Output the [x, y] coordinate of the center of the cell containing the given text.  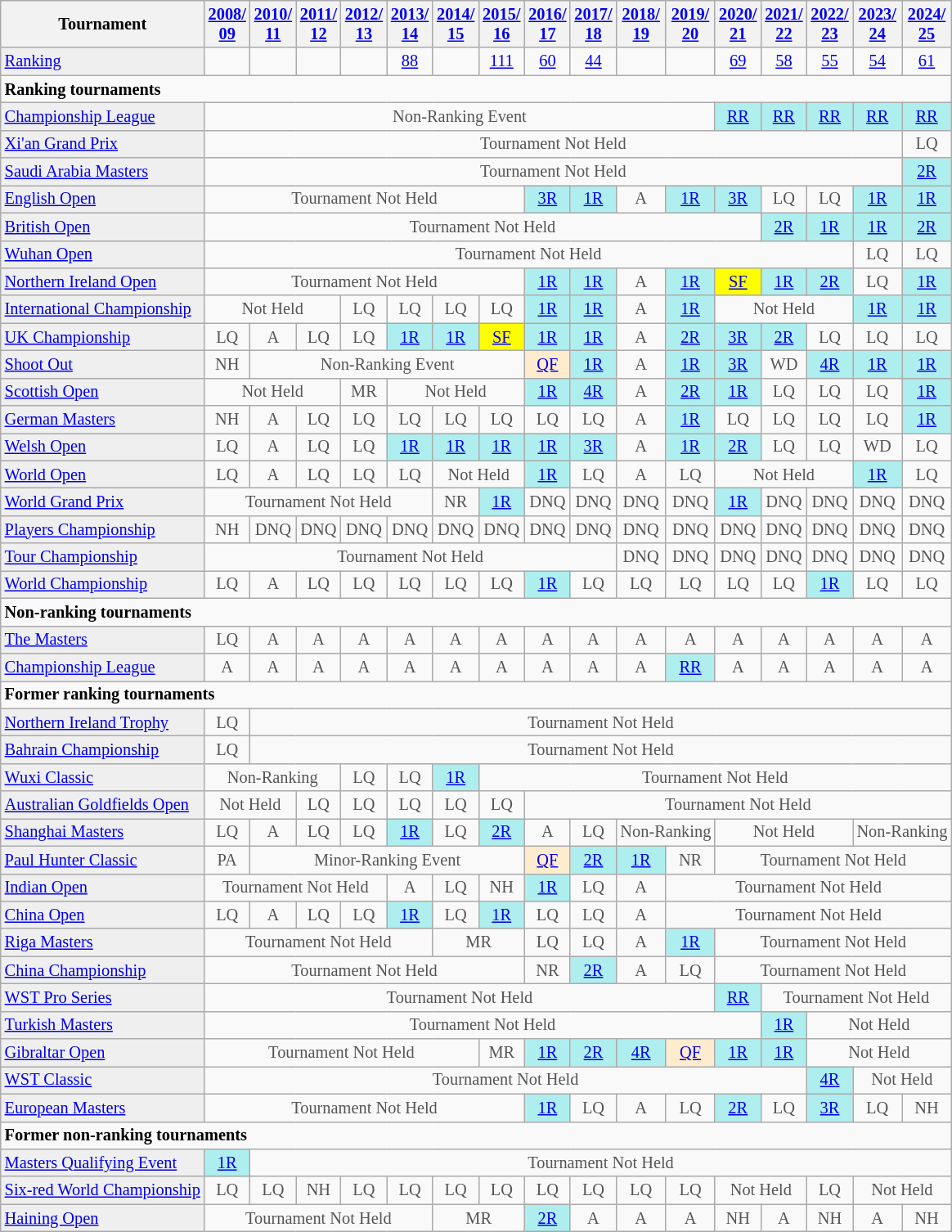
Welsh Open [103, 447]
PA [227, 860]
Minor-Ranking Event [388, 860]
2014/15 [456, 24]
German Masters [103, 420]
2008/09 [227, 24]
2017/18 [593, 24]
Ranking tournaments [476, 89]
2011/12 [319, 24]
UK Championship [103, 337]
Turkish Masters [103, 1025]
Six-red World Championship [103, 1190]
54 [878, 61]
Northern Ireland Trophy [103, 722]
Haining Open [103, 1218]
Players Championship [103, 529]
111 [501, 61]
European Masters [103, 1108]
World Grand Prix [103, 501]
88 [410, 61]
China Open [103, 915]
2012/13 [364, 24]
World Championship [103, 584]
Ranking [103, 61]
Scottish Open [103, 392]
2013/14 [410, 24]
Northern Ireland Open [103, 281]
Xi'an Grand Prix [103, 144]
Riga Masters [103, 942]
Shoot Out [103, 364]
World Open [103, 474]
2018/19 [641, 24]
China Championship [103, 970]
English Open [103, 199]
2022/23 [829, 24]
Former non-ranking tournaments [476, 1135]
2016/17 [547, 24]
2019/20 [690, 24]
British Open [103, 227]
61 [927, 61]
Paul Hunter Classic [103, 860]
69 [738, 61]
2010/11 [273, 24]
WST Pro Series [103, 997]
Tournament [103, 24]
58 [784, 61]
The Masters [103, 640]
Wuxi Classic [103, 777]
International Championship [103, 309]
Former ranking tournaments [476, 695]
2021/22 [784, 24]
55 [829, 61]
Saudi Arabia Masters [103, 172]
2020/21 [738, 24]
Indian Open [103, 888]
Gibraltar Open [103, 1053]
Australian Goldfields Open [103, 805]
2015/16 [501, 24]
Bahrain Championship [103, 749]
60 [547, 61]
Masters Qualifying Event [103, 1162]
Non-ranking tournaments [476, 612]
2024/25 [927, 24]
44 [593, 61]
WST Classic [103, 1080]
2023/24 [878, 24]
Shanghai Masters [103, 832]
Tour Championship [103, 557]
Wuhan Open [103, 254]
